Detect which cell encompasses the target text, then output its [x, y] center coordinate. 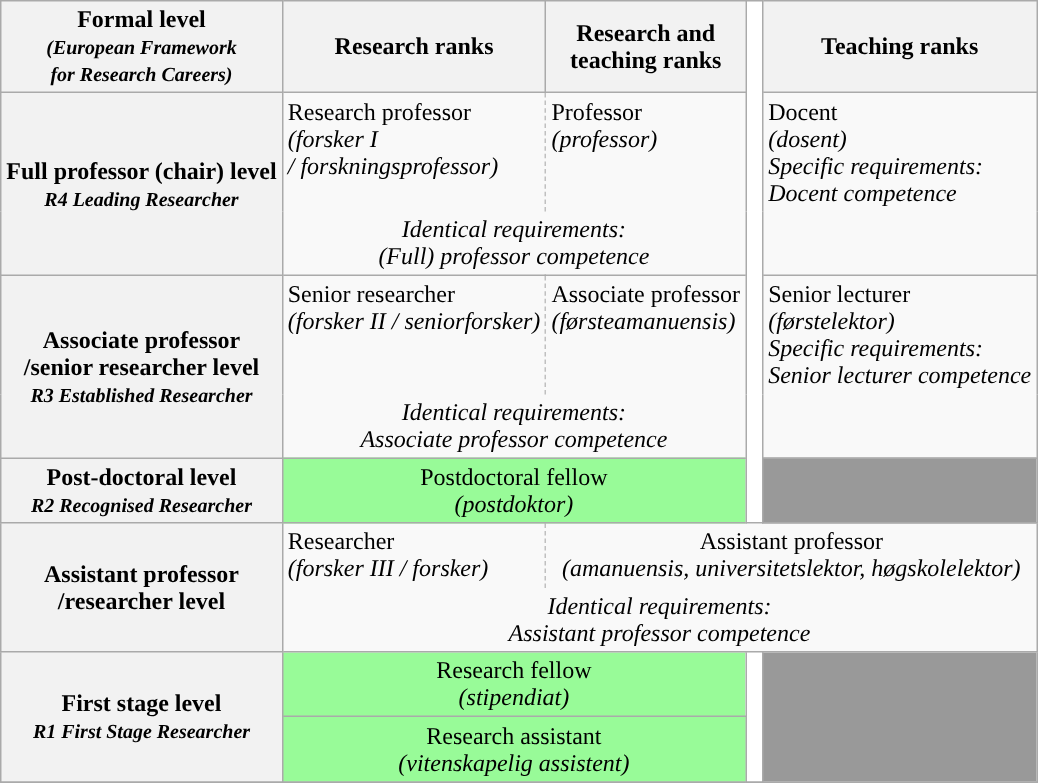
Postdoctoral fellow(postdoktor) [514, 490]
Researcher(forsker III / forsker) [414, 555]
Research assistant(vitenskapelig assistent) [514, 750]
Assistant professor/researcher level [142, 588]
First stage levelR1 First Stage Researcher [142, 717]
Identical requirements:Associate professor competence [514, 426]
Senior researcher(forsker II / seniorforsker) [414, 334]
Research andteaching ranks [646, 47]
Associate professor/senior researcher levelR3 Established Researcher [142, 366]
Research fellow(stipendiat) [514, 684]
Post-doctoral levelR2 Recognised Researcher [142, 490]
Formal level(European Frameworkfor Research Careers) [142, 47]
Teaching ranks [900, 47]
Senior lecturer(førstelektor)Specific requirements:Senior lecturer competence [900, 334]
Research professor(forsker I/ forskningsprofessor) [414, 152]
Associate professor(førsteamanuensis) [646, 334]
Professor(professor) [646, 152]
Identical requirements:Assistant professor competence [660, 619]
Full professor (chair) levelR4 Leading Researcher [142, 184]
Research ranks [414, 47]
Identical requirements:(Full) professor competence [514, 243]
Assistant professor(amanuensis, universitetslektor, høgskolelektor) [792, 555]
Docent(dosent)Specific requirements:Docent competence [900, 152]
